Detect which cell encompasses the target text, then output its [X, Y] center coordinate. 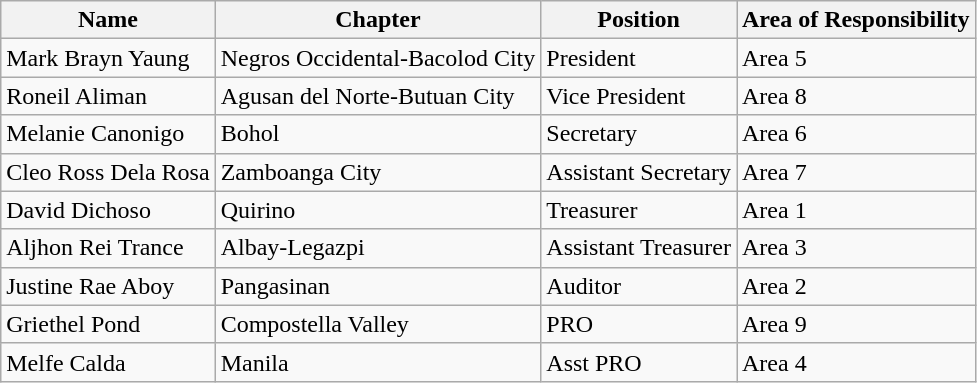
David Dichoso [108, 210]
Area 6 [856, 134]
Area 7 [856, 172]
Pangasinan [378, 286]
Vice President [639, 96]
President [639, 58]
Area 8 [856, 96]
Position [639, 20]
Asst PRO [639, 362]
Bohol [378, 134]
Aljhon Rei Trance [108, 248]
Zamboanga City [378, 172]
Albay-Legazpi [378, 248]
Roneil Aliman [108, 96]
Cleo Ross Dela Rosa [108, 172]
Secretary [639, 134]
Manila [378, 362]
Area 2 [856, 286]
Area 9 [856, 324]
Quirino [378, 210]
Area 5 [856, 58]
Agusan del Norte-Butuan City [378, 96]
Area 3 [856, 248]
Griethel Pond [108, 324]
Melanie Canonigo [108, 134]
Negros Occidental-Bacolod City [378, 58]
Area 1 [856, 210]
Mark Brayn Yaung [108, 58]
Melfe Calda [108, 362]
Area 4 [856, 362]
Compostella Valley [378, 324]
Auditor [639, 286]
Assistant Treasurer [639, 248]
PRO [639, 324]
Chapter [378, 20]
Treasurer [639, 210]
Justine Rae Aboy [108, 286]
Name [108, 20]
Area of Responsibility [856, 20]
Assistant Secretary [639, 172]
